Extract the [X, Y] coordinate from the center of the cell holding the provided text.  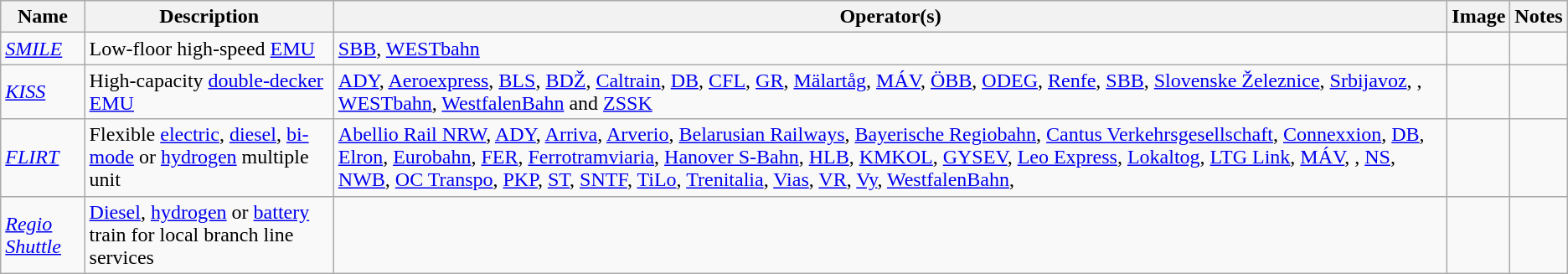
KISS [43, 92]
Low-floor high-speed EMU [209, 49]
Diesel, hydrogen or battery train for local branch line services [209, 235]
Image [1479, 17]
FLIRT [43, 158]
Description [209, 17]
Name [43, 17]
High-capacity double-decker EMU [209, 92]
SBB, WESTbahn [890, 49]
SMILE [43, 49]
Notes [1539, 17]
Operator(s) [890, 17]
Regio Shuttle [43, 235]
Flexible electric, diesel, bi-mode or hydrogen multiple unit [209, 158]
